Scan for the cell matching the given text and deliver its (X, Y) coordinate at center. 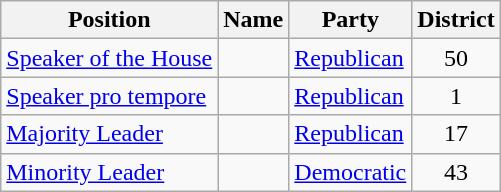
1 (456, 96)
Position (110, 20)
Speaker pro tempore (110, 96)
Democratic (350, 172)
43 (456, 172)
Majority Leader (110, 134)
District (456, 20)
50 (456, 58)
17 (456, 134)
Name (254, 20)
Minority Leader (110, 172)
Party (350, 20)
Speaker of the House (110, 58)
